Capture the cell that displays the provided text and extract its (X, Y) central coordinate. 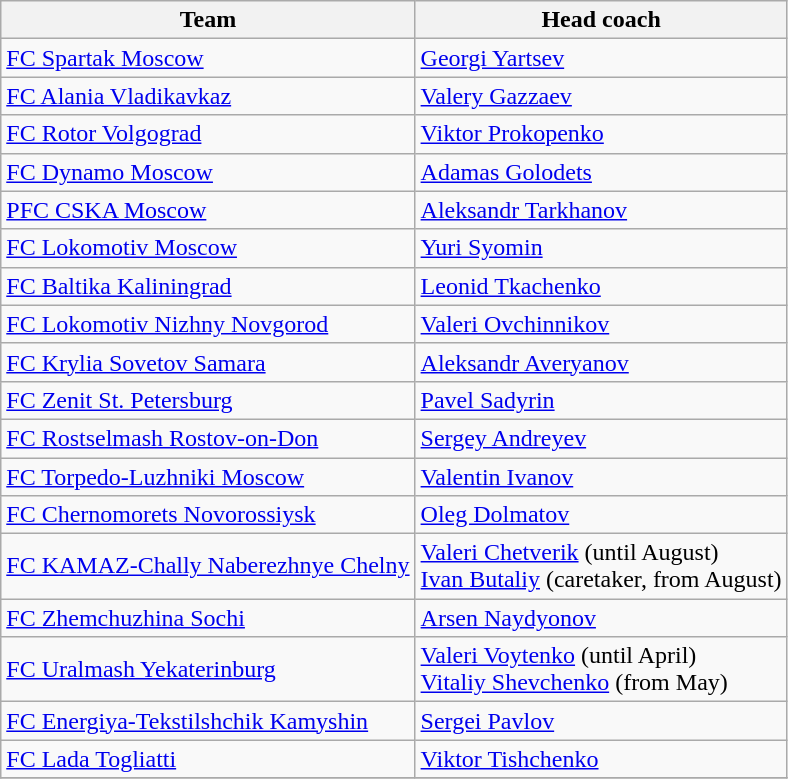
Viktor Tishchenko (601, 759)
Sergei Pavlov (601, 721)
FC Lokomotiv Moscow (208, 248)
Aleksandr Averyanov (601, 362)
FC Alania Vladikavkaz (208, 96)
Pavel Sadyrin (601, 400)
FC Zenit St. Petersburg (208, 400)
FC Lokomotiv Nizhny Novgorod (208, 324)
Leonid Tkachenko (601, 286)
Aleksandr Tarkhanov (601, 210)
Valeri Ovchinnikov (601, 324)
FC Torpedo-Luzhniki Moscow (208, 477)
Viktor Prokopenko (601, 134)
FC Lada Togliatti (208, 759)
FC Zhemchuzhina Sochi (208, 618)
Valeri Voytenko (until April)Vitaliy Shevchenko (from May) (601, 670)
FC Rotor Volgograd (208, 134)
Valeri Chetverik (until August)Ivan Butaliy (caretaker, from August) (601, 566)
FC Dynamo Moscow (208, 172)
Arsen Naydyonov (601, 618)
Valentin Ivanov (601, 477)
Oleg Dolmatov (601, 515)
FC KAMAZ-Chally Naberezhnye Chelny (208, 566)
FC Uralmash Yekaterinburg (208, 670)
Team (208, 20)
FC Baltika Kaliningrad (208, 286)
FC Chernomorets Novorossiysk (208, 515)
FC Krylia Sovetov Samara (208, 362)
Georgi Yartsev (601, 58)
FC Spartak Moscow (208, 58)
FC Rostselmash Rostov-on-Don (208, 438)
PFC CSKA Moscow (208, 210)
FC Energiya-Tekstilshchik Kamyshin (208, 721)
Sergey Andreyev (601, 438)
Yuri Syomin (601, 248)
Adamas Golodets (601, 172)
Head coach (601, 20)
Valery Gazzaev (601, 96)
